Pinpoint the cell where the given text exists, returning its (X, Y) midpoint coordinate. 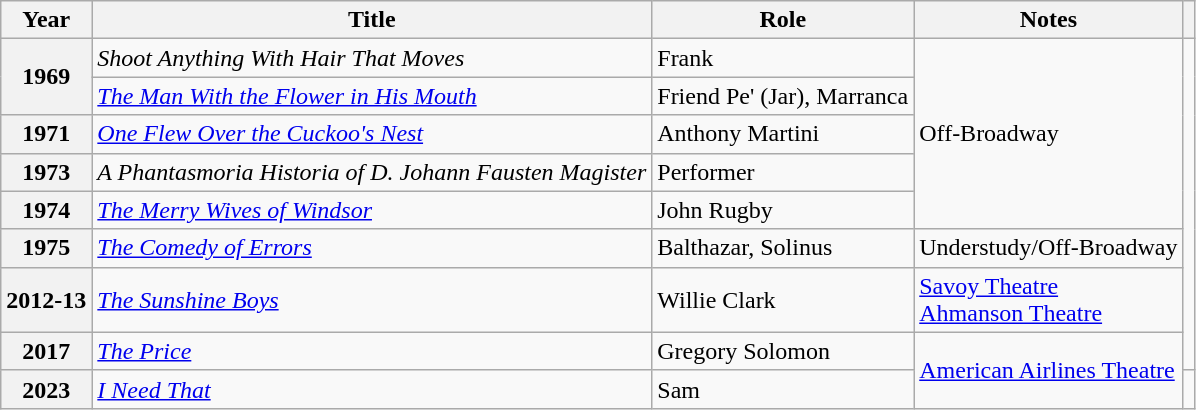
Year (46, 20)
Understudy/Off-Broadway (1048, 248)
1973 (46, 172)
The Man With the Flower in His Mouth (372, 96)
2023 (46, 389)
The Comedy of Errors (372, 248)
Balthazar, Solinus (783, 248)
1969 (46, 77)
I Need That (372, 389)
Title (372, 20)
A Phantasmoria Historia of D. Johann Fausten Magister (372, 172)
Savoy Theatre Ahmanson Theatre (1048, 300)
Sam (783, 389)
1974 (46, 210)
The Merry Wives of Windsor (372, 210)
Anthony Martini (783, 134)
The Price (372, 351)
Willie Clark (783, 300)
Shoot Anything With Hair That Moves (372, 58)
2017 (46, 351)
John Rugby (783, 210)
2012-13 (46, 300)
Gregory Solomon (783, 351)
1975 (46, 248)
One Flew Over the Cuckoo's Nest (372, 134)
The Sunshine Boys (372, 300)
1971 (46, 134)
Role (783, 20)
Notes (1048, 20)
Performer (783, 172)
Friend Pe' (Jar), Marranca (783, 96)
American Airlines Theatre (1048, 370)
Frank (783, 58)
Off-Broadway (1048, 134)
